From the cell containing the given text, extract its center point as (x, y) coordinate. 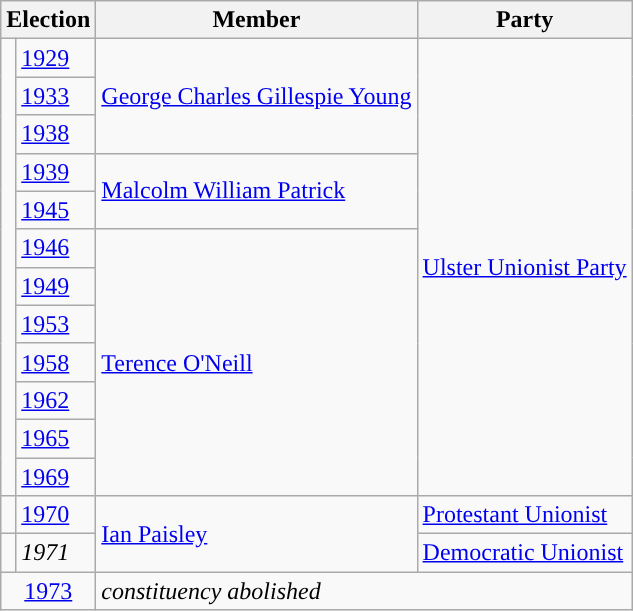
1970 (56, 515)
Malcolm William Patrick (256, 191)
Party (524, 20)
1929 (56, 58)
Election (48, 20)
1953 (56, 324)
1969 (56, 477)
constituency abolished (364, 591)
1973 (48, 591)
Terence O'Neill (256, 362)
1938 (56, 134)
1962 (56, 400)
Member (256, 20)
1971 (56, 553)
1965 (56, 438)
1946 (56, 248)
1949 (56, 286)
Democratic Unionist (524, 553)
Protestant Unionist (524, 515)
Ulster Unionist Party (524, 268)
George Charles Gillespie Young (256, 96)
1945 (56, 210)
Ian Paisley (256, 534)
1958 (56, 362)
1933 (56, 96)
1939 (56, 172)
